Return [X, Y] of the center of cell containing provided text 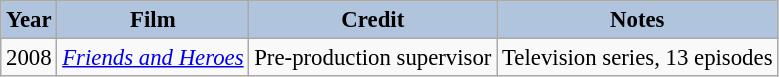
Friends and Heroes [153, 58]
Notes [638, 20]
2008 [29, 58]
Credit [373, 20]
Pre-production supervisor [373, 58]
Year [29, 20]
Film [153, 20]
Television series, 13 episodes [638, 58]
